For the text-containing cell, return its midpoint in (X, Y) coordinate format. 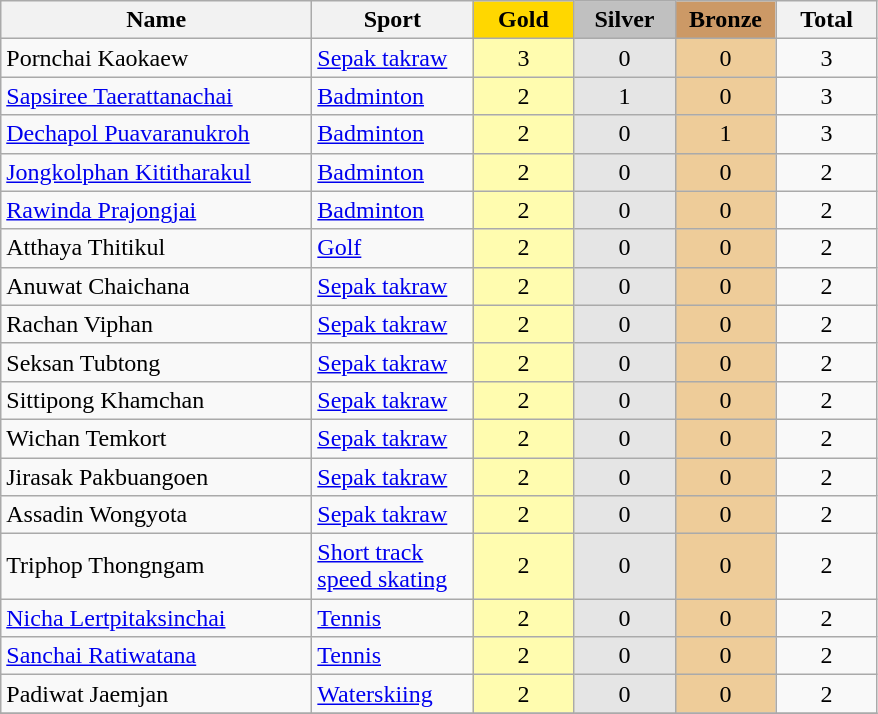
Jongkolphan Kititharakul (156, 172)
Gold (524, 20)
Seksan Tubtong (156, 362)
Sport (392, 20)
Anuwat Chaichana (156, 286)
Dechapol Puavaranukroh (156, 134)
Name (156, 20)
Atthaya Thitikul (156, 248)
Rawinda Prajongjai (156, 210)
Jirasak Pakbuangoen (156, 477)
Assadin Wongyota (156, 515)
Waterskiing (392, 694)
Sittipong Khamchan (156, 400)
Golf (392, 248)
Rachan Viphan (156, 324)
Bronze (726, 20)
Silver (624, 20)
Sapsiree Taerattanachai (156, 96)
Triphop Thongngam (156, 566)
Pornchai Kaokaew (156, 58)
Wichan Temkort (156, 438)
Padiwat Jaemjan (156, 694)
Sanchai Ratiwatana (156, 656)
Nicha Lertpitaksinchai (156, 618)
Total (826, 20)
Short track speed skating (392, 566)
